Find where the given text appears and provide that cell's center as (x, y) coordinate. 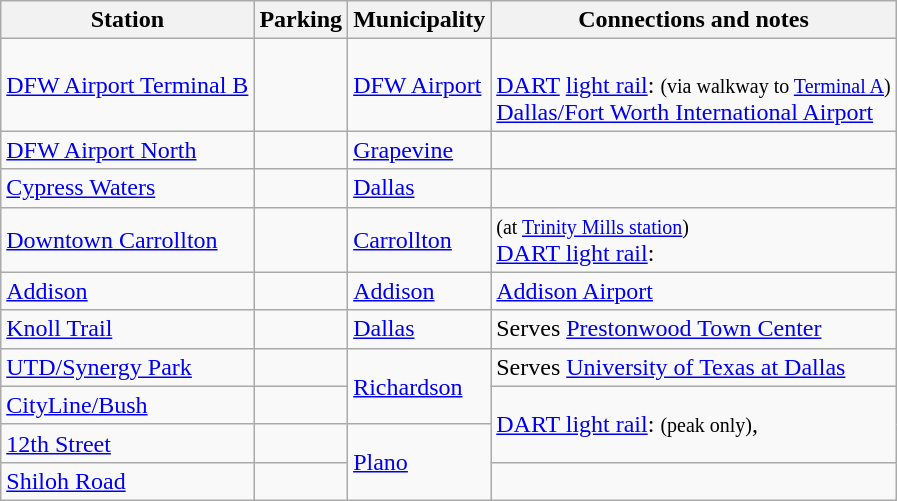
UTD/Synergy Park (128, 367)
Serves Prestonwood Town Center (694, 329)
Serves University of Texas at Dallas (694, 367)
Addison Airport (694, 291)
CityLine/Bush (128, 405)
DFW Airport North (128, 150)
DART light rail: (via walkway to Terminal A) Dallas/Fort Worth International Airport (694, 85)
Plano (420, 462)
Knoll Trail (128, 329)
DFW Airport Terminal B (128, 85)
(at Trinity Mills station) DART light rail: (694, 240)
Parking (301, 20)
Carrollton (420, 240)
Shiloh Road (128, 481)
Downtown Carrollton (128, 240)
Station (128, 20)
Connections and notes (694, 20)
Grapevine (420, 150)
12th Street (128, 443)
DFW Airport (420, 85)
Municipality (420, 20)
DART light rail: (peak only), (694, 424)
Richardson (420, 386)
Cypress Waters (128, 188)
